Output the (X, Y) coordinate of the center of the cell containing the given text.  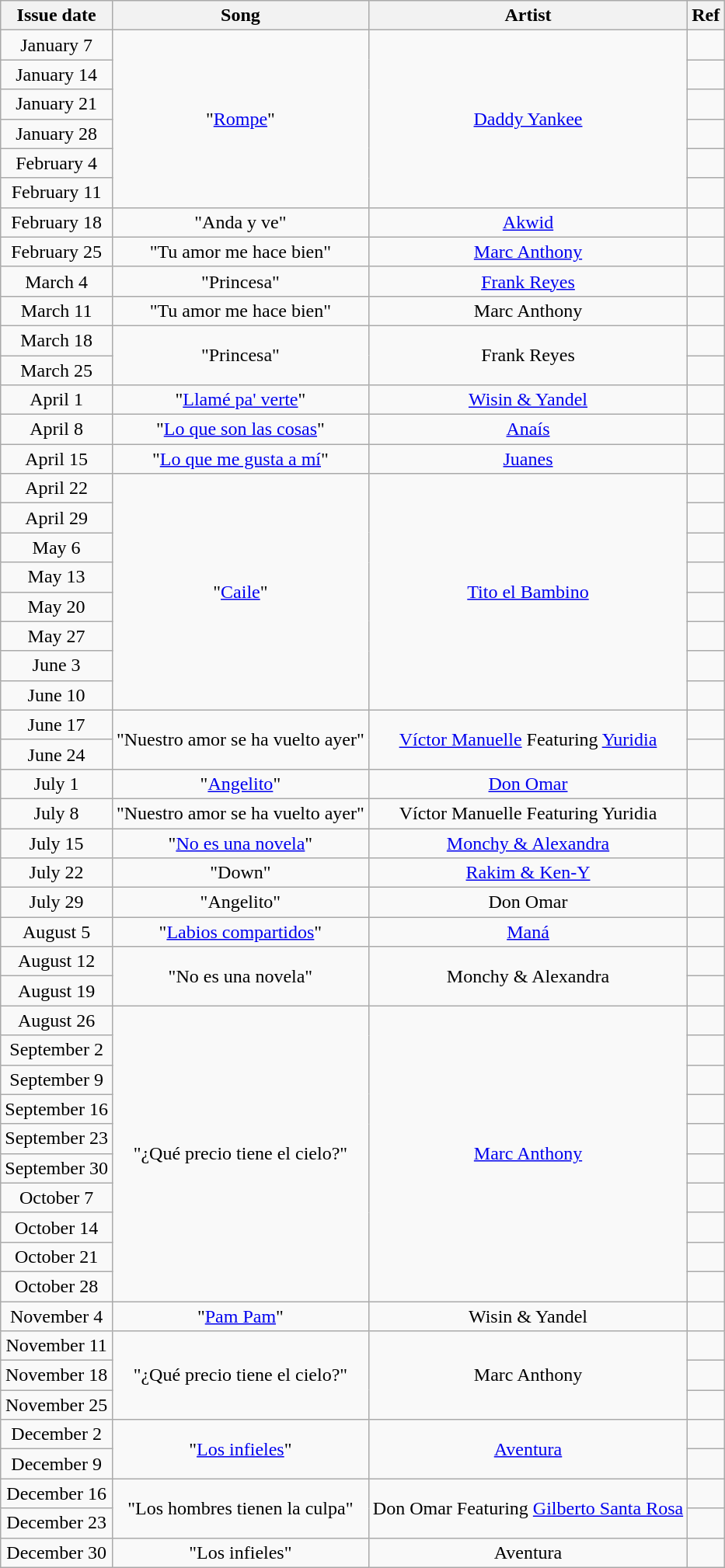
August 5 (57, 932)
September 30 (57, 1168)
March 4 (57, 281)
October 14 (57, 1227)
July 8 (57, 813)
January 14 (57, 75)
December 23 (57, 1523)
August 19 (57, 991)
Issue date (57, 16)
April 15 (57, 459)
"Rompe" (240, 119)
"Labios compartidos" (240, 932)
Anaís (528, 429)
June 17 (57, 725)
May 6 (57, 548)
April 29 (57, 518)
August 12 (57, 961)
March 11 (57, 311)
July 1 (57, 784)
December 30 (57, 1552)
Artist (528, 16)
Don Omar Featuring Gilberto Santa Rosa (528, 1508)
May 20 (57, 607)
"Lo que son las cosas" (240, 429)
Tito el Bambino (528, 592)
May 13 (57, 577)
November 11 (57, 1346)
December 9 (57, 1464)
September 16 (57, 1109)
April 8 (57, 429)
Maná (528, 932)
August 26 (57, 1020)
"Pam Pam" (240, 1316)
November 18 (57, 1375)
October 7 (57, 1198)
"Los hombres tienen la culpa" (240, 1508)
February 25 (57, 252)
March 18 (57, 340)
January 28 (57, 134)
"Down" (240, 873)
February 18 (57, 222)
January 21 (57, 104)
October 28 (57, 1286)
May 27 (57, 636)
July 22 (57, 873)
January 7 (57, 45)
Rakim & Ken-Y (528, 873)
Juanes (528, 459)
September 23 (57, 1139)
"Anda y ve" (240, 222)
"Llamé pa' verte" (240, 400)
September 9 (57, 1080)
December 2 (57, 1434)
Daddy Yankee (528, 119)
Akwid (528, 222)
March 25 (57, 370)
October 21 (57, 1257)
February 11 (57, 193)
"Lo que me gusta a mí" (240, 459)
April 22 (57, 488)
November 25 (57, 1405)
July 15 (57, 843)
Ref (706, 16)
February 4 (57, 163)
Song (240, 16)
June 3 (57, 666)
"Caile" (240, 592)
June 10 (57, 695)
September 2 (57, 1050)
July 29 (57, 902)
June 24 (57, 754)
December 16 (57, 1493)
November 4 (57, 1316)
April 1 (57, 400)
